Capture the cell that displays the provided text and extract its [x, y] central coordinate. 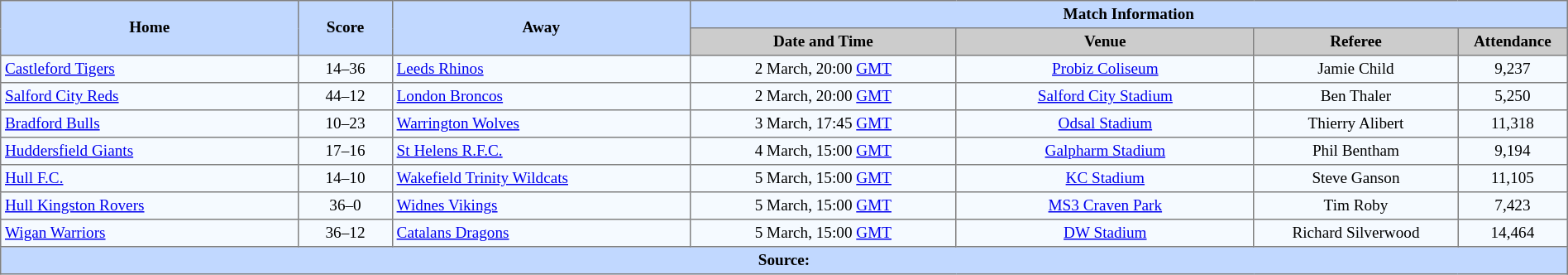
14,464 [1513, 234]
Attendance [1513, 41]
10–23 [346, 124]
Richard Silverwood [1355, 234]
Bradford Bulls [150, 124]
Salford City Stadium [1105, 96]
Wakefield Trinity Wildcats [541, 179]
Hull F.C. [150, 179]
Hull Kingston Rovers [150, 205]
4 March, 15:00 GMT [823, 151]
Away [541, 28]
Ben Thaler [1355, 96]
Steve Ganson [1355, 179]
Probiz Coliseum [1105, 70]
Jamie Child [1355, 70]
Date and Time [823, 41]
MS3 Craven Park [1105, 205]
Phil Bentham [1355, 151]
14–10 [346, 179]
Thierry Alibert [1355, 124]
Widnes Vikings [541, 205]
Galpharm Stadium [1105, 151]
Wigan Warriors [150, 234]
DW Stadium [1105, 234]
9,194 [1513, 151]
Warrington Wolves [541, 124]
11,105 [1513, 179]
11,318 [1513, 124]
Source: [784, 260]
36–12 [346, 234]
14–36 [346, 70]
9,237 [1513, 70]
3 March, 17:45 GMT [823, 124]
Odsal Stadium [1105, 124]
Match Information [1128, 15]
London Broncos [541, 96]
17–16 [346, 151]
Catalans Dragons [541, 234]
Leeds Rhinos [541, 70]
36–0 [346, 205]
7,423 [1513, 205]
Score [346, 28]
St Helens R.F.C. [541, 151]
Salford City Reds [150, 96]
Home [150, 28]
Venue [1105, 41]
Castleford Tigers [150, 70]
Referee [1355, 41]
Huddersfield Giants [150, 151]
KC Stadium [1105, 179]
5,250 [1513, 96]
44–12 [346, 96]
Tim Roby [1355, 205]
